Scan for the cell matching the given text and deliver its [x, y] coordinate at center. 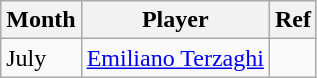
Player [175, 20]
Month [41, 20]
July [41, 58]
Emiliano Terzaghi [175, 58]
Ref [292, 20]
